Output the (X, Y) coordinate of the center of the cell containing the given text.  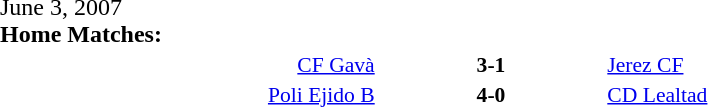
3-1 (492, 64)
